Pinpoint the cell where the given text exists, returning its (X, Y) midpoint coordinate. 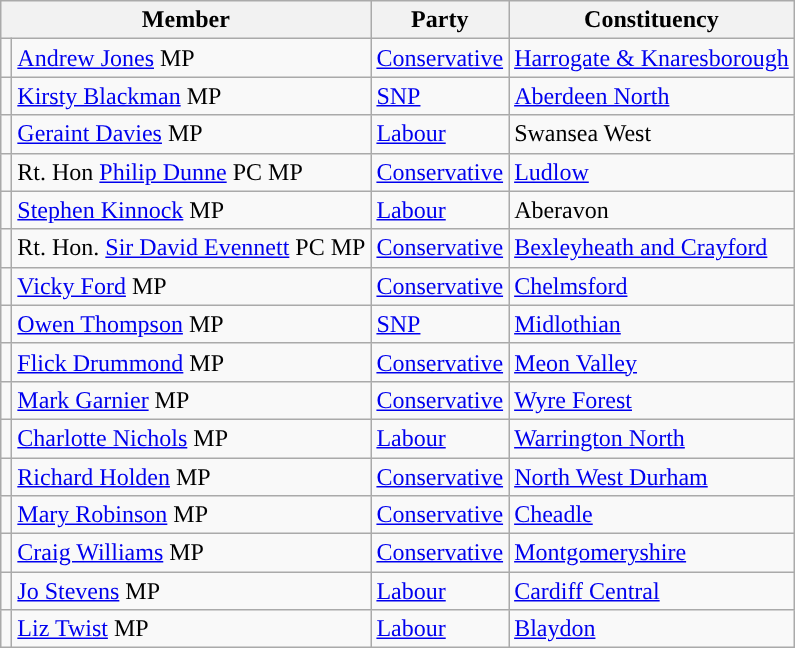
Craig Williams MP (192, 553)
Andrew Jones MP (192, 58)
Bexleyheath and Crayford (652, 248)
Richard Holden MP (192, 477)
Jo Stevens MP (192, 591)
Rt. Hon Philip Dunne PC MP (192, 172)
Wyre Forest (652, 400)
Owen Thompson MP (192, 324)
Stephen Kinnock MP (192, 210)
Cheadle (652, 515)
Montgomeryshire (652, 553)
Flick Drummond MP (192, 362)
Meon Valley (652, 362)
Aberavon (652, 210)
Chelmsford (652, 286)
Harrogate & Knaresborough (652, 58)
Mark Garnier MP (192, 400)
North West Durham (652, 477)
Ludlow (652, 172)
Geraint Davies MP (192, 134)
Member (186, 20)
Aberdeen North (652, 96)
Liz Twist MP (192, 629)
Mary Robinson MP (192, 515)
Vicky Ford MP (192, 286)
Midlothian (652, 324)
Rt. Hon. Sir David Evennett PC MP (192, 248)
Cardiff Central (652, 591)
Warrington North (652, 438)
Charlotte Nichols MP (192, 438)
Constituency (652, 20)
Kirsty Blackman MP (192, 96)
Blaydon (652, 629)
Swansea West (652, 134)
Party (440, 20)
